Extract the [x, y] coordinate from the center of the cell holding the provided text.  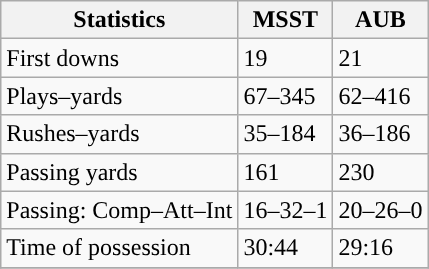
AUB [380, 20]
21 [380, 58]
35–184 [286, 134]
Time of possession [120, 248]
161 [286, 172]
MSST [286, 20]
230 [380, 172]
Passing: Comp–Att–Int [120, 210]
36–186 [380, 134]
First downs [120, 58]
16–32–1 [286, 210]
20–26–0 [380, 210]
Plays–yards [120, 96]
Passing yards [120, 172]
Rushes–yards [120, 134]
67–345 [286, 96]
Statistics [120, 20]
62–416 [380, 96]
19 [286, 58]
29:16 [380, 248]
30:44 [286, 248]
